Determine the (X, Y) coordinate at the center of the cell enclosing the given text.  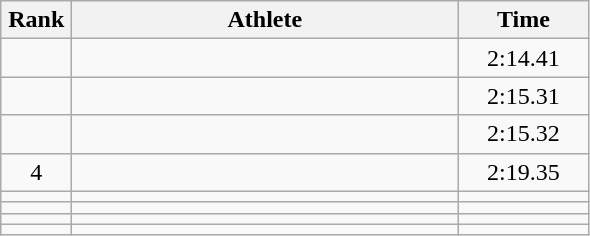
Rank (36, 20)
2:19.35 (524, 172)
2:14.41 (524, 58)
Athlete (265, 20)
2:15.32 (524, 134)
Time (524, 20)
4 (36, 172)
2:15.31 (524, 96)
